Determine the [x, y] coordinate at the center of the cell enclosing the given text.  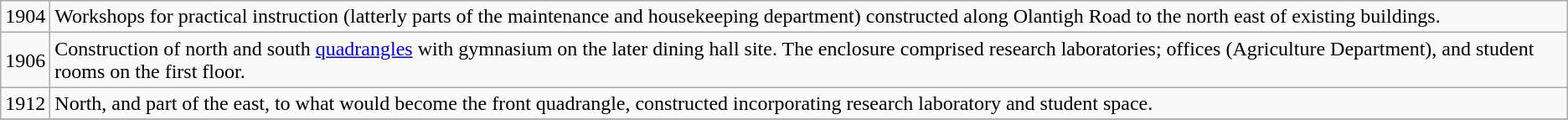
North, and part of the east, to what would become the front quadrangle, constructed incorporating research laboratory and student space. [809, 103]
1906 [25, 60]
1912 [25, 103]
1904 [25, 17]
